Provide the (x, y) coordinate of the cell's center where the given text is located.  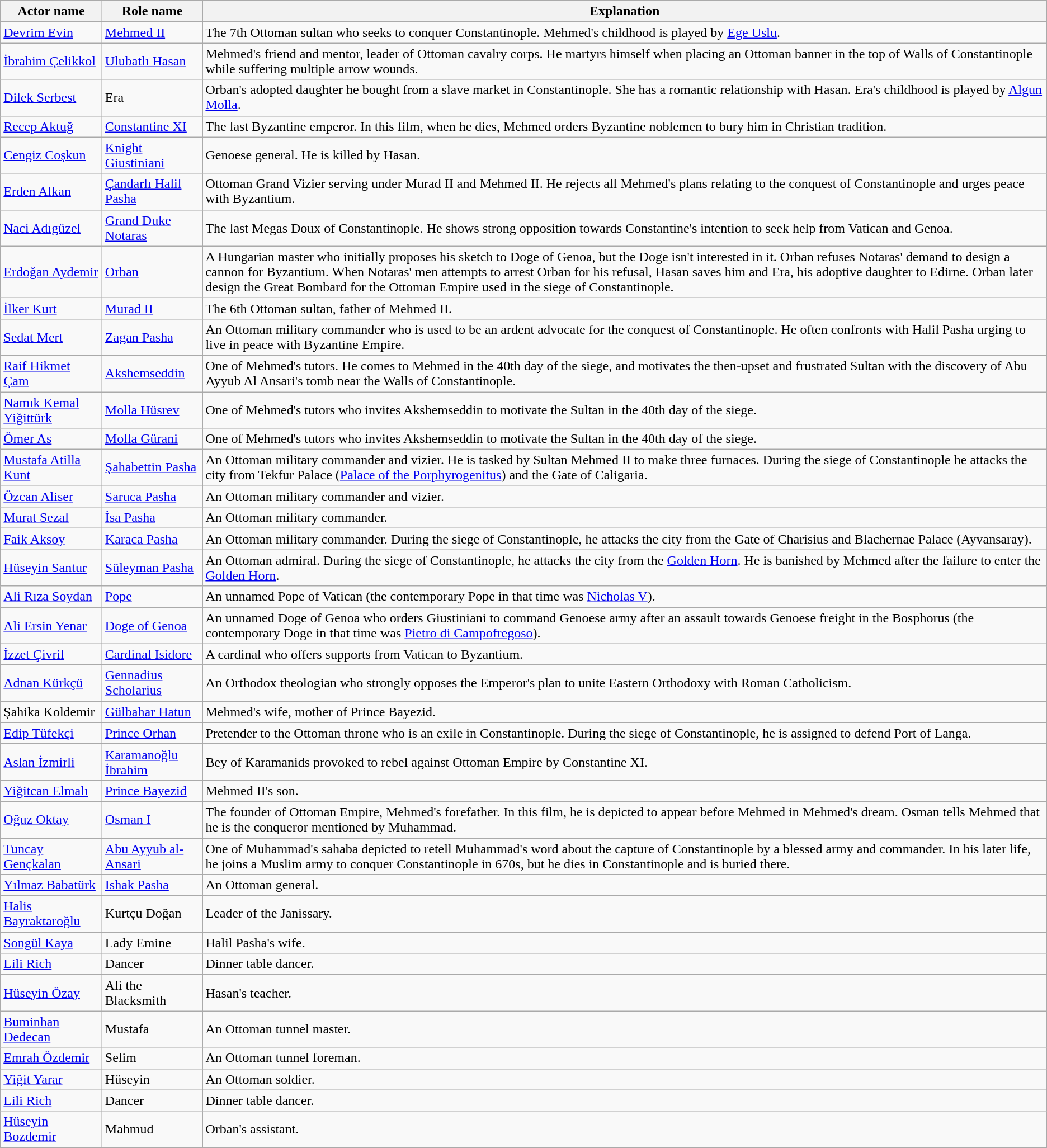
Constantine XI (152, 126)
Lady Emine (152, 943)
The 7th Ottoman sultan who seeks to conquer Constantinople. Mehmed's childhood is played by Ege Uslu. (624, 32)
Yiğit Yarar (51, 1079)
Pope (152, 597)
Halis Bayraktaroğlu (51, 914)
Molla Hüsrev (152, 409)
Grand Duke Notaras (152, 228)
Şahika Koldemir (51, 712)
Ali Rıza Soydan (51, 597)
An Ottoman military commander and vizier. (624, 497)
The last Megas Doux of Constantinople. He shows strong opposition towards Constantine's intention to seek help from Vatican and Genoa. (624, 228)
Recep Aktuğ (51, 126)
A cardinal who offers supports from Vatican to Byzantium. (624, 654)
Akshemseddin (152, 374)
Namık Kemal Yiğittürk (51, 409)
Saruca Pasha (152, 497)
Dilek Serbest (51, 97)
Orban (152, 272)
Actor name (51, 11)
Özcan Aliser (51, 497)
Erdoğan Aydemir (51, 272)
An Ottoman military commander. During the siege of Constantinople, he attacks the city from the Gate of Charisius and Blachernae Palace (Ayvansaray). (624, 539)
İzzet Çivril (51, 654)
İsa Pasha (152, 518)
Murat Sezal (51, 518)
Şahabettin Pasha (152, 467)
Prince Orhan (152, 733)
Zagan Pasha (152, 337)
Tuncay Gençkalan (51, 856)
Raif Hikmet Çam (51, 374)
Mustafa Atilla Kunt (51, 467)
İbrahim Çelikkol (51, 62)
Mahmud (152, 1130)
Selim (152, 1058)
Knight Giustiniani (152, 155)
Ishak Pasha (152, 885)
Cengiz Coşkun (51, 155)
Süleyman Pasha (152, 568)
Bey of Karamanids provoked to rebel against Ottoman Empire by Constantine XI. (624, 762)
Abu Ayyub al-Ansari (152, 856)
Aslan İzmirli (51, 762)
An Ottoman tunnel master. (624, 1029)
İlker Kurt (51, 308)
Ulubatlı Hasan (152, 62)
Orban's assistant. (624, 1130)
Hüseyin Bozdemir (51, 1130)
Erden Alkan (51, 191)
Prince Bayezid (152, 791)
An Ottoman soldier. (624, 1079)
Era (152, 97)
Faik Aksoy (51, 539)
The 6th Ottoman sultan, father of Mehmed II. (624, 308)
Genoese general. He is killed by Hasan. (624, 155)
Mehmed's wife, mother of Prince Bayezid. (624, 712)
Pretender to the Ottoman throne who is an exile in Constantinople. During the siege of Constantinople, he is assigned to defend Port of Langa. (624, 733)
Explanation (624, 11)
Leader of the Janissary. (624, 914)
Role name (152, 11)
Yiğitcan Elmalı (51, 791)
Songül Kaya (51, 943)
Karamanoğlu İbrahim (152, 762)
Ali the Blacksmith (152, 993)
Molla Gürani (152, 439)
An Orthodox theologian who strongly opposes the Emperor's plan to unite Eastern Orthodoxy with Roman Catholicism. (624, 683)
Gennadius Scholarius (152, 683)
Mehmed II's son. (624, 791)
The last Byzantine emperor. In this film, when he dies, Mehmed orders Byzantine noblemen to bury him in Christian tradition. (624, 126)
Çandarlı Halil Pasha (152, 191)
Devrim Evin (51, 32)
Murad II (152, 308)
Mehmed II (152, 32)
Karaca Pasha (152, 539)
An unnamed Pope of Vatican (the contemporary Pope in that time was Nicholas V). (624, 597)
Hasan's teacher. (624, 993)
Ömer As (51, 439)
Osman I (152, 820)
Emrah Özdemir (51, 1058)
Mustafa (152, 1029)
Doge of Genoa (152, 625)
Hüseyin (152, 1079)
Oğuz Oktay (51, 820)
An Ottoman general. (624, 885)
Kurtçu Doğan (152, 914)
Edip Tüfekçi (51, 733)
Ali Ersin Yenar (51, 625)
Adnan Kürkçü (51, 683)
An Ottoman military commander. (624, 518)
Hüseyin Özay (51, 993)
Buminhan Dedecan (51, 1029)
Halil Pasha's wife. (624, 943)
Gülbahar Hatun (152, 712)
Naci Adıgüzel (51, 228)
Cardinal Isidore (152, 654)
Yılmaz Babatürk (51, 885)
Sedat Mert (51, 337)
Hüseyin Santur (51, 568)
An Ottoman tunnel foreman. (624, 1058)
